Extract the (X, Y) coordinate from the center of the cell holding the provided text.  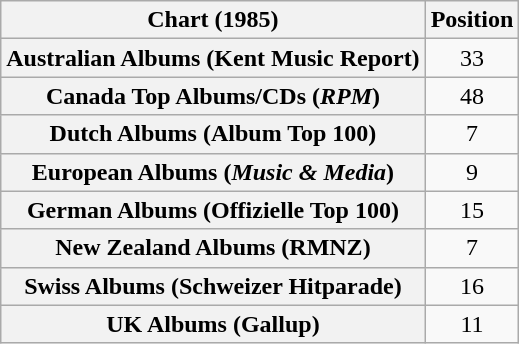
Swiss Albums (Schweizer Hitparade) (213, 286)
11 (472, 324)
European Albums (Music & Media) (213, 172)
Chart (1985) (213, 20)
Canada Top Albums/CDs (RPM) (213, 96)
48 (472, 96)
Position (472, 20)
Australian Albums (Kent Music Report) (213, 58)
15 (472, 210)
9 (472, 172)
16 (472, 286)
Dutch Albums (Album Top 100) (213, 134)
33 (472, 58)
UK Albums (Gallup) (213, 324)
German Albums (Offizielle Top 100) (213, 210)
New Zealand Albums (RMNZ) (213, 248)
